Extract the (x, y) coordinate from the center of the cell holding the provided text.  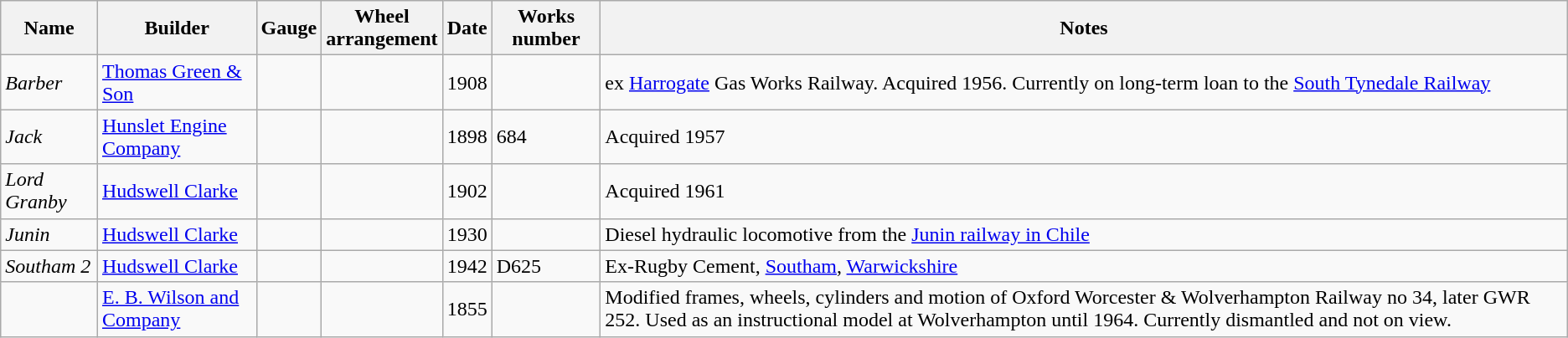
Gauge (289, 28)
1855 (467, 310)
Acquired 1961 (1084, 191)
1902 (467, 191)
Wheelarrangement (382, 28)
Southam 2 (49, 266)
E. B. Wilson and Company (177, 310)
Works number (546, 28)
Ex-Rugby Cement, Southam, Warwickshire (1084, 266)
Notes (1084, 28)
Thomas Green & Son (177, 82)
Acquired 1957 (1084, 137)
684 (546, 137)
Lord Granby (49, 191)
1898 (467, 137)
Jack (49, 137)
1942 (467, 266)
Barber (49, 82)
ex Harrogate Gas Works Railway. Acquired 1956. Currently on long-term loan to the South Tynedale Railway (1084, 82)
Date (467, 28)
Junin (49, 234)
Builder (177, 28)
Diesel hydraulic locomotive from the Junin railway in Chile (1084, 234)
Name (49, 28)
D625 (546, 266)
1908 (467, 82)
1930 (467, 234)
Hunslet Engine Company (177, 137)
